Locate the cell with the specified text and output its [x, y] center coordinate. 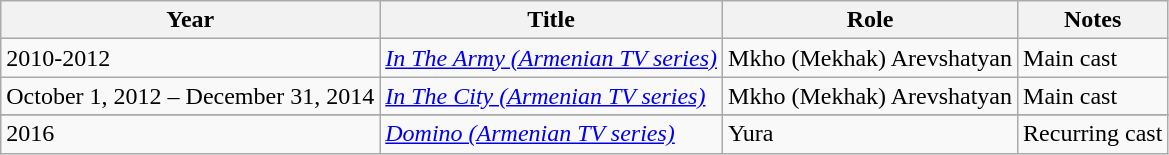
In The Army (Armenian TV series) [552, 58]
2016 [190, 134]
Role [870, 20]
October 1, 2012 – December 31, 2014 [190, 96]
Domino (Armenian TV series) [552, 134]
Recurring cast [1093, 134]
Notes [1093, 20]
Title [552, 20]
2010-2012 [190, 58]
Year [190, 20]
Yura [870, 134]
In The City (Armenian TV series) [552, 96]
